Return the [X, Y] coordinate for the center point of the cell that contains the specified text.  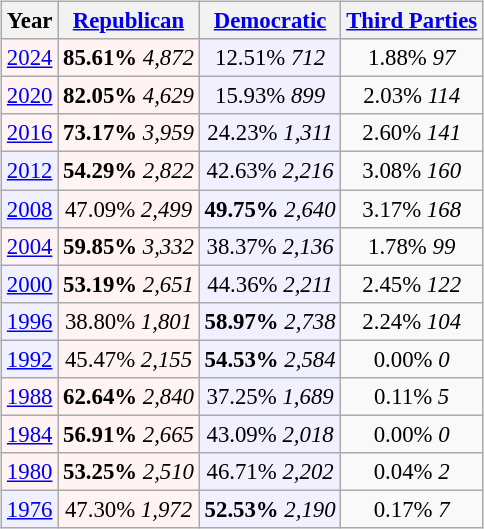
0.04% 2 [412, 472]
53.25% 2,510 [129, 472]
2.45% 122 [412, 284]
46.71% 2,202 [270, 472]
58.97% 2,738 [270, 321]
Year [30, 21]
2008 [30, 209]
45.47% 2,155 [129, 359]
1992 [30, 359]
1988 [30, 396]
2.03% 114 [412, 96]
2000 [30, 284]
12.51% 712 [270, 58]
85.61% 4,872 [129, 58]
1996 [30, 321]
3.08% 160 [412, 171]
2.24% 104 [412, 321]
1984 [30, 434]
47.30% 1,972 [129, 509]
38.80% 1,801 [129, 321]
2016 [30, 133]
0.17% 7 [412, 509]
44.36% 2,211 [270, 284]
1.78% 99 [412, 246]
Republican [129, 21]
49.75% 2,640 [270, 209]
42.63% 2,216 [270, 171]
2012 [30, 171]
0.11% 5 [412, 396]
59.85% 3,332 [129, 246]
53.19% 2,651 [129, 284]
38.37% 2,136 [270, 246]
3.17% 168 [412, 209]
82.05% 4,629 [129, 96]
52.53% 2,190 [270, 509]
2004 [30, 246]
37.25% 1,689 [270, 396]
54.29% 2,822 [129, 171]
47.09% 2,499 [129, 209]
62.64% 2,840 [129, 396]
24.23% 1,311 [270, 133]
1976 [30, 509]
56.91% 2,665 [129, 434]
2020 [30, 96]
2024 [30, 58]
1980 [30, 472]
73.17% 3,959 [129, 133]
2.60% 141 [412, 133]
Democratic [270, 21]
Third Parties [412, 21]
54.53% 2,584 [270, 359]
1.88% 97 [412, 58]
43.09% 2,018 [270, 434]
15.93% 899 [270, 96]
